Search for the cell housing the specified text and yield its (X, Y) center coordinate. 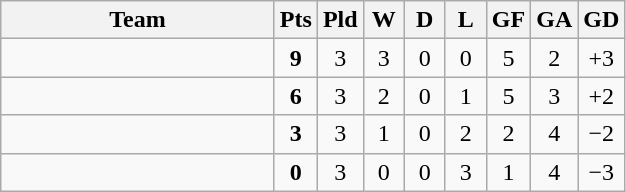
D (424, 20)
+2 (602, 96)
GD (602, 20)
W (384, 20)
Pld (340, 20)
L (466, 20)
GF (508, 20)
−2 (602, 134)
6 (296, 96)
9 (296, 58)
Team (138, 20)
+3 (602, 58)
−3 (602, 172)
GA (554, 20)
Pts (296, 20)
